Locate the cell with the specified text and output its (X, Y) center coordinate. 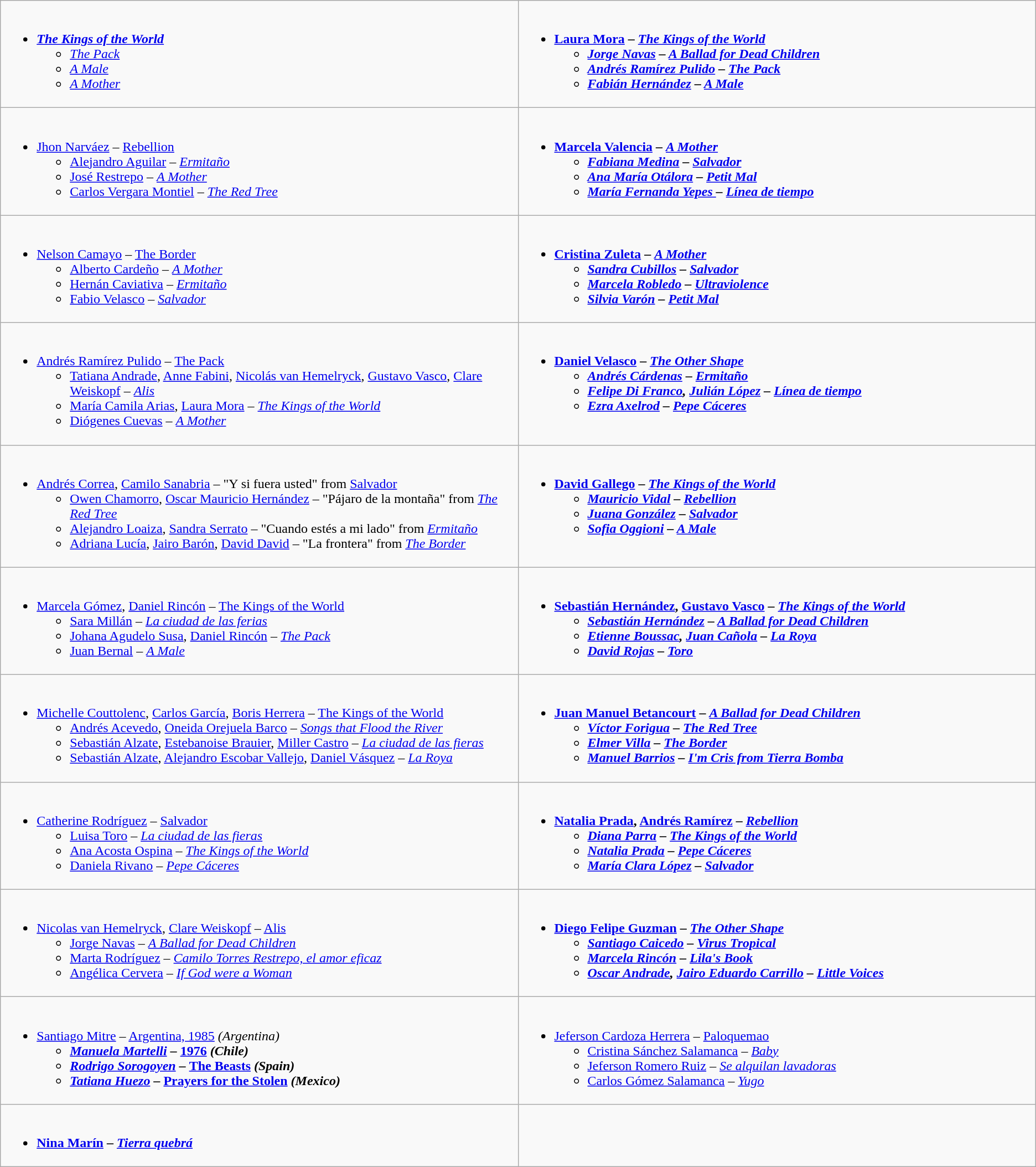
Nelson Camayo – The BorderAlberto Cardeño – A MotherHernán Caviativa – ErmitañoFabio Velasco – Salvador (259, 269)
Daniel Velasco – The Other ShapeAndrés Cárdenas – ErmitañoFelipe Di Franco, Julián López – Línea de tiempoEzra Axelrod – Pepe Cáceres (777, 384)
Marcela Valencia – A MotherFabiana Medina – SalvadorAna María Otálora – Petit MalMaría Fernanda Yepes – Línea de tiempo (777, 162)
Laura Mora – The Kings of the WorldJorge Navas – A Ballad for Dead ChildrenAndrés Ramírez Pulido – The PackFabián Hernández – A Male (777, 54)
Cristina Zuleta – A MotherSandra Cubillos – SalvadorMarcela Robledo – UltraviolenceSilvia Varón – Petit Mal (777, 269)
Jhon Narváez – RebellionAlejandro Aguilar – ErmitañoJosé Restrepo – A MotherCarlos Vergara Montiel – The Red Tree (259, 162)
Natalia Prada, Andrés Ramírez – RebellionDiana Parra – The Kings of the WorldNatalia Prada – Pepe CáceresMaría Clara López – Salvador (777, 836)
Juan Manuel Betancourt – A Ballad for Dead ChildrenVíctor Forigua – The Red TreeElmer Villa – The BorderManuel Barrios – I'm Cris from Tierra Bomba (777, 728)
Nina Marín – Tierra quebrá (259, 1135)
The Kings of the WorldThe PackA MaleA Mother (259, 54)
David Gallego – The Kings of the WorldMauricio Vidal – RebellionJuana González – SalvadorSofia Oggioni – A Male (777, 506)
Jeferson Cardoza Herrera – PaloquemaoCristina Sánchez Salamanca – BabyJeferson Romero Ruiz – Se alquilan lavadorasCarlos Gómez Salamanca – Yugo (777, 1050)
Catherine Rodríguez – SalvadorLuisa Toro – La ciudad de las fierasAna Acosta Ospina – The Kings of the WorldDaniela Rivano – Pepe Cáceres (259, 836)
